Return [X, Y] of the center of cell containing provided text 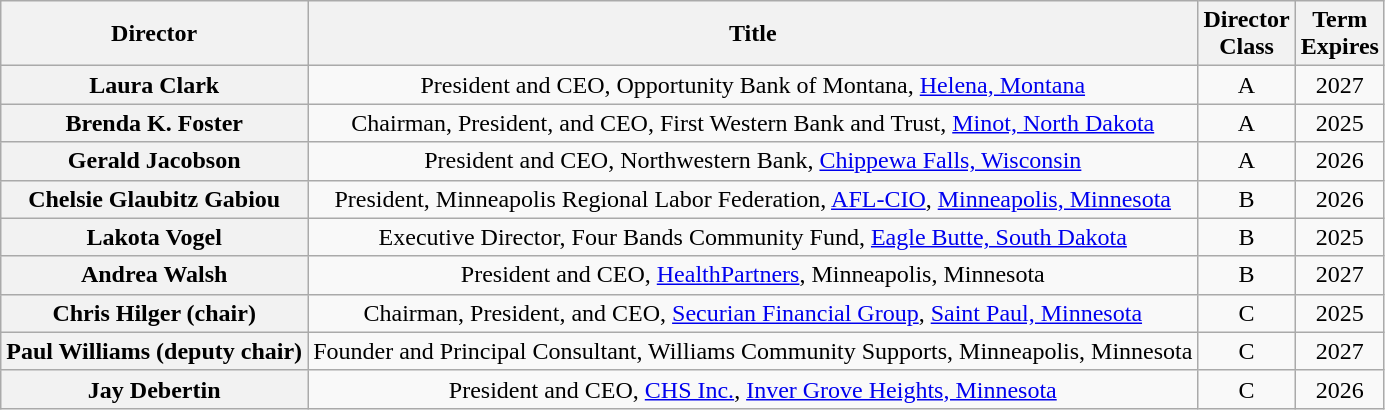
Laura Clark [154, 85]
President and CEO, CHS Inc., Inver Grove Heights, Minnesota [753, 389]
Title [753, 34]
President and CEO, HealthPartners, Minneapolis, Minnesota [753, 275]
Chris Hilger (chair) [154, 313]
Jay Debertin [154, 389]
President and CEO, Northwestern Bank, Chippewa Falls, Wisconsin [753, 161]
Paul Williams (deputy chair) [154, 351]
Andrea Walsh [154, 275]
TermExpires [1340, 34]
President, Minneapolis Regional Labor Federation, AFL-CIO, Minneapolis, Minnesota [753, 199]
Director [154, 34]
Executive Director, Four Bands Community Fund, Eagle Butte, South Dakota [753, 237]
Lakota Vogel [154, 237]
Founder and Principal Consultant, Williams Community Supports, Minneapolis, Minnesota [753, 351]
Gerald Jacobson [154, 161]
Chairman, President, and CEO, First Western Bank and Trust, Minot, North Dakota [753, 123]
Brenda K. Foster [154, 123]
DirectorClass [1246, 34]
Chelsie Glaubitz Gabiou [154, 199]
Chairman, President, and CEO, Securian Financial Group, Saint Paul, Minnesota [753, 313]
President and CEO, Opportunity Bank of Montana, Helena, Montana [753, 85]
